Detect which cell encompasses the target text, then output its [X, Y] center coordinate. 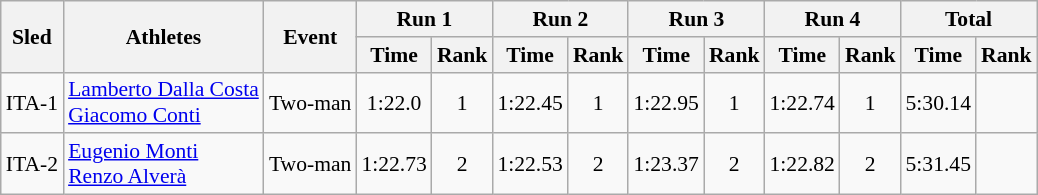
Eugenio MontiRenzo Alverà [164, 164]
Event [310, 36]
1:22.95 [666, 102]
1:22.73 [394, 164]
5:31.45 [938, 164]
Athletes [164, 36]
ITA-1 [32, 102]
Sled [32, 36]
1:22.82 [802, 164]
Run 2 [560, 19]
Run 4 [832, 19]
1:22.0 [394, 102]
1:22.53 [530, 164]
Lamberto Dalla CostaGiacomo Conti [164, 102]
1:22.74 [802, 102]
Run 3 [696, 19]
Run 1 [424, 19]
1:23.37 [666, 164]
ITA-2 [32, 164]
Total [969, 19]
1:22.45 [530, 102]
5:30.14 [938, 102]
